From the cell containing the given text, extract its center point as [X, Y] coordinate. 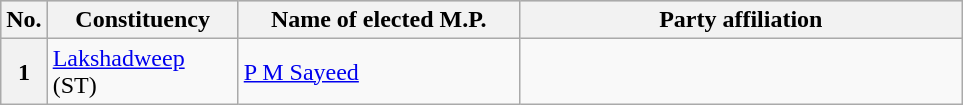
Constituency [142, 20]
Name of elected M.P. [378, 20]
1 [24, 72]
Lakshadweep (ST) [142, 72]
Party affiliation [740, 20]
No. [24, 20]
P M Sayeed [378, 72]
